Determine the (x, y) coordinate at the center of the cell enclosing the given text.  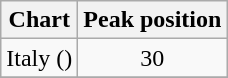
30 (152, 58)
Italy () (40, 58)
Chart (40, 20)
Peak position (152, 20)
